Capture the cell that displays the provided text and extract its [x, y] central coordinate. 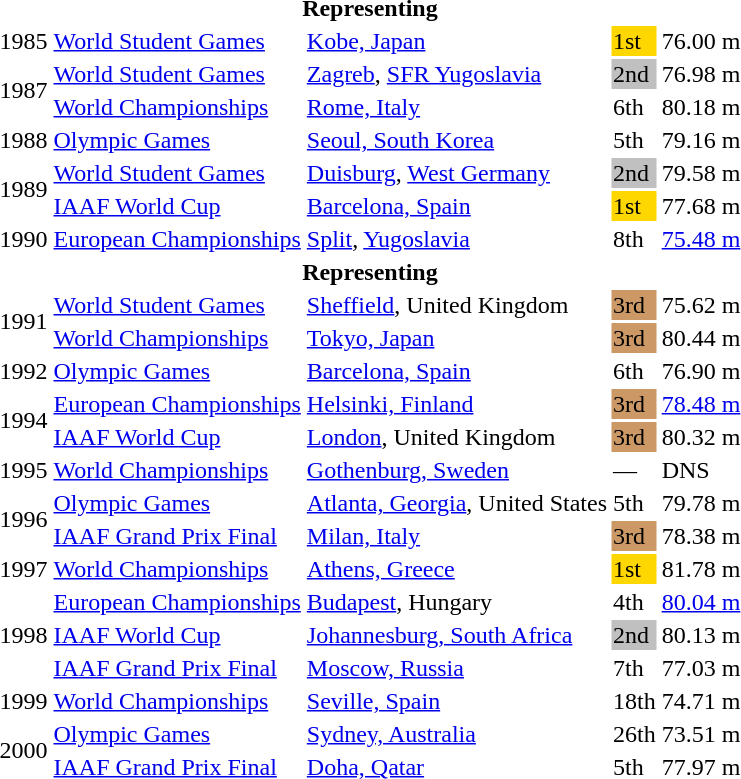
Atlanta, Georgia, United States [456, 503]
Sheffield, United Kingdom [456, 305]
Duisburg, West Germany [456, 173]
4th [634, 602]
7th [634, 668]
Budapest, Hungary [456, 602]
Sydney, Australia [456, 734]
Athens, Greece [456, 569]
London, United Kingdom [456, 437]
Moscow, Russia [456, 668]
— [634, 470]
Seville, Spain [456, 701]
18th [634, 701]
Helsinki, Finland [456, 404]
Split, Yugoslavia [456, 239]
Zagreb, SFR Yugoslavia [456, 74]
Rome, Italy [456, 107]
26th [634, 734]
Seoul, South Korea [456, 140]
Milan, Italy [456, 536]
Tokyo, Japan [456, 338]
Gothenburg, Sweden [456, 470]
Johannesburg, South Africa [456, 635]
8th [634, 239]
Kobe, Japan [456, 41]
